Determine the (x, y) coordinate at the center of the cell enclosing the given text.  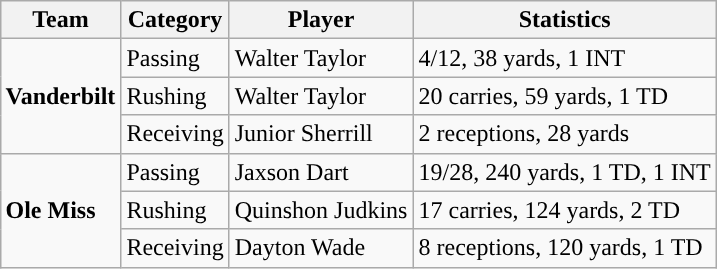
20 carries, 59 yards, 1 TD (564, 96)
Category (175, 20)
19/28, 240 yards, 1 TD, 1 INT (564, 172)
4/12, 38 yards, 1 INT (564, 58)
Junior Sherrill (321, 134)
Jaxson Dart (321, 172)
Statistics (564, 20)
Quinshon Judkins (321, 210)
17 carries, 124 yards, 2 TD (564, 210)
Ole Miss (60, 210)
Dayton Wade (321, 248)
Team (60, 20)
8 receptions, 120 yards, 1 TD (564, 248)
2 receptions, 28 yards (564, 134)
Vanderbilt (60, 96)
Player (321, 20)
